Output the [X, Y] coordinate of the center of the cell containing the given text.  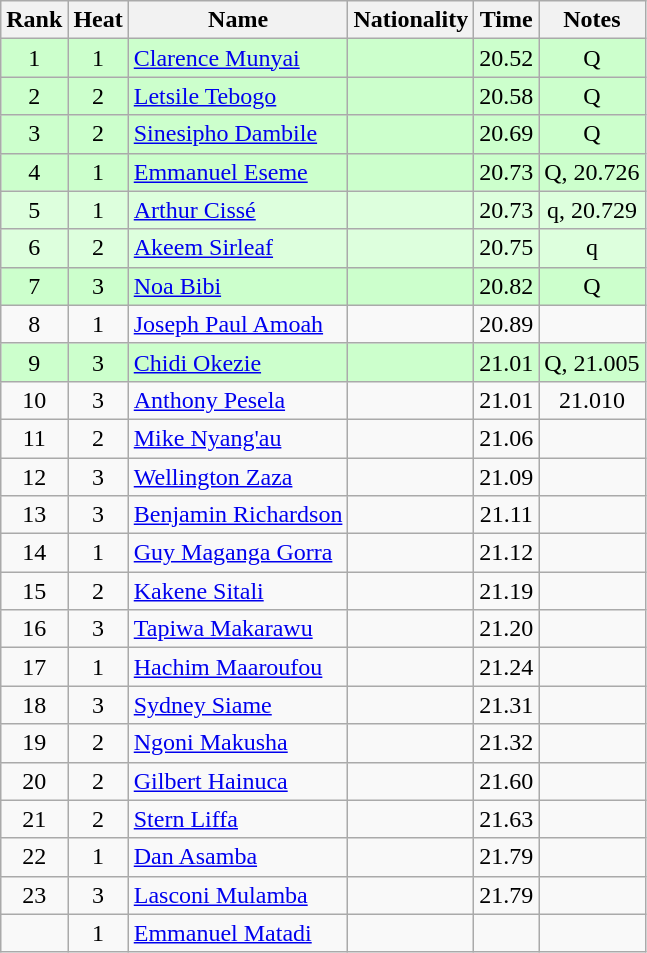
Letsile Tebogo [238, 96]
7 [34, 286]
5 [34, 210]
20.75 [506, 248]
Emmanuel Matadi [238, 933]
Nationality [411, 20]
15 [34, 591]
Lasconi Mulamba [238, 895]
19 [34, 743]
Name [238, 20]
Ngoni Makusha [238, 743]
Dan Asamba [238, 857]
11 [34, 438]
21.32 [506, 743]
q [592, 248]
16 [34, 629]
20.82 [506, 286]
21.60 [506, 781]
23 [34, 895]
Mike Nyang'au [238, 438]
9 [34, 362]
Joseph Paul Amoah [238, 324]
21.63 [506, 819]
20 [34, 781]
21.06 [506, 438]
4 [34, 172]
Akeem Sirleaf [238, 248]
17 [34, 667]
Notes [592, 20]
21.010 [592, 400]
Rank [34, 20]
Kakene Sitali [238, 591]
21.09 [506, 477]
21.24 [506, 667]
6 [34, 248]
21.19 [506, 591]
14 [34, 553]
10 [34, 400]
Anthony Pesela [238, 400]
Sydney Siame [238, 705]
21.20 [506, 629]
21.31 [506, 705]
20.58 [506, 96]
Wellington Zaza [238, 477]
12 [34, 477]
Benjamin Richardson [238, 515]
13 [34, 515]
Gilbert Hainuca [238, 781]
20.52 [506, 58]
Q, 20.726 [592, 172]
20.89 [506, 324]
Noa Bibi [238, 286]
Chidi Okezie [238, 362]
Emmanuel Eseme [238, 172]
21.11 [506, 515]
Q, 21.005 [592, 362]
Tapiwa Makarawu [238, 629]
8 [34, 324]
q, 20.729 [592, 210]
Sinesipho Dambile [238, 134]
18 [34, 705]
Clarence Munyai [238, 58]
Stern Liffa [238, 819]
21 [34, 819]
Hachim Maaroufou [238, 667]
Arthur Cissé [238, 210]
20.69 [506, 134]
Guy Maganga Gorra [238, 553]
Heat [98, 20]
21.12 [506, 553]
Time [506, 20]
22 [34, 857]
